Scan for the cell matching the given text and deliver its (x, y) coordinate at center. 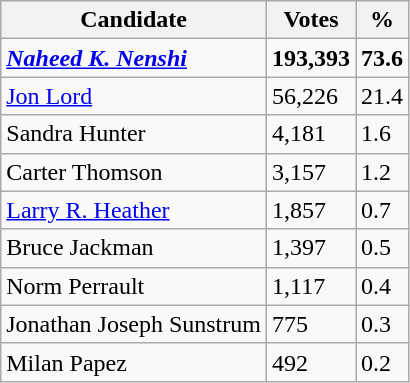
Jon Lord (134, 96)
0.4 (382, 286)
Norm Perrault (134, 286)
Larry R. Heather (134, 210)
0.7 (382, 210)
56,226 (310, 96)
% (382, 20)
21.4 (382, 96)
Naheed K. Nenshi (134, 58)
Candidate (134, 20)
1,857 (310, 210)
3,157 (310, 172)
0.5 (382, 248)
Votes (310, 20)
1.6 (382, 134)
Jonathan Joseph Sunstrum (134, 324)
Milan Papez (134, 362)
Sandra Hunter (134, 134)
1,117 (310, 286)
492 (310, 362)
4,181 (310, 134)
73.6 (382, 58)
Bruce Jackman (134, 248)
0.2 (382, 362)
Carter Thomson (134, 172)
0.3 (382, 324)
1.2 (382, 172)
193,393 (310, 58)
1,397 (310, 248)
775 (310, 324)
